Output the [x, y] coordinate of the center of the cell containing the given text.  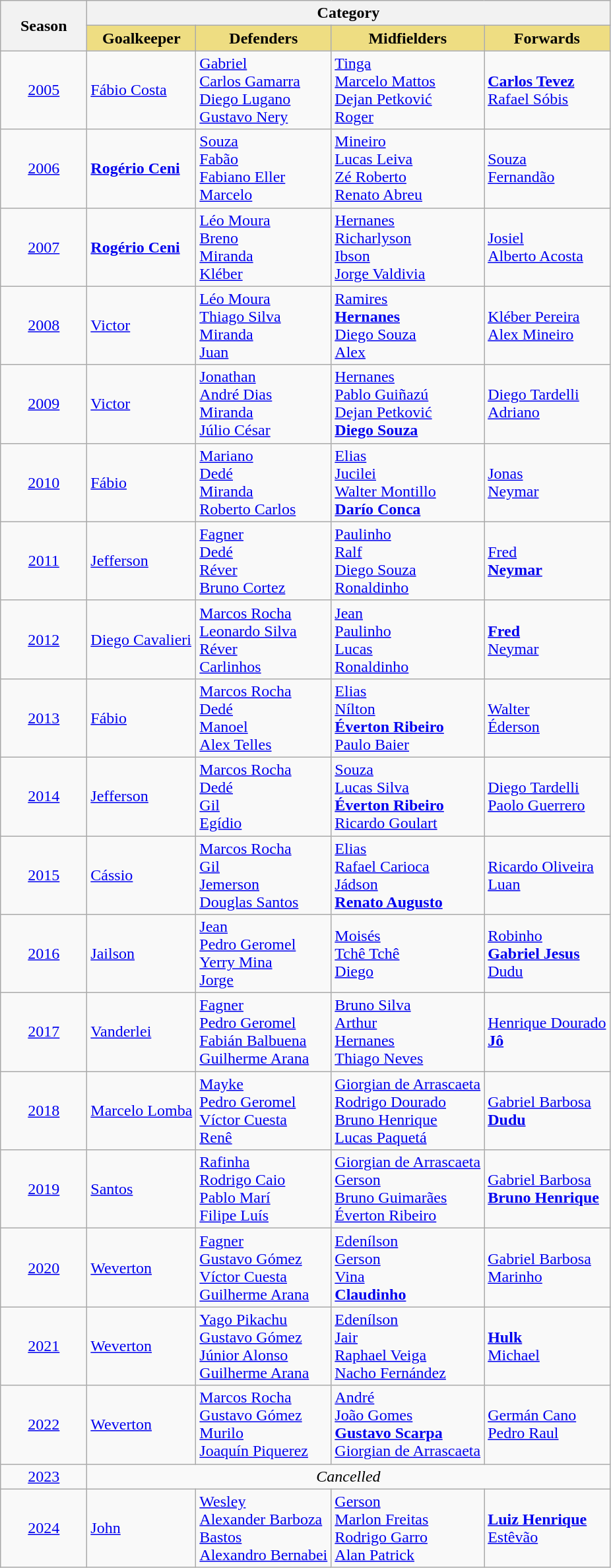
Vanderlei [141, 1033]
Elias Rafael Carioca Jádson Renato Augusto [408, 876]
2018 [44, 1110]
Hulk Michael [547, 1346]
2012 [44, 640]
2017 [44, 1033]
André João Gomes Gustavo Scarpa Giorgian de Arrascaeta [408, 1424]
Jean Paulinho Lucas Ronaldinho [408, 640]
Hernanes Richarlyson Ibson Jorge Valdivia [408, 247]
Léo Moura Thiago Silva Miranda Juan [264, 326]
Category [348, 13]
Diego Cavalieri [141, 640]
Marcos Rocha Dedé Gil Egídio [264, 797]
Elias Jucilei Walter Montillo Darío Conca [408, 483]
Robinho Gabriel Jesus Dudu [547, 953]
Yago Pikachu Gustavo Gómez Júnior Alonso Guilherme Arana [264, 1346]
Fábio Costa [141, 90]
2008 [44, 326]
Josiel Alberto Acosta [547, 247]
Giorgian de Arrascaeta Rodrigo Dourado Bruno Henrique Lucas Paquetá [408, 1110]
Paulinho Ralf Diego Souza Ronaldinho [408, 560]
2015 [44, 876]
Henrique Dourado Jô [547, 1033]
2016 [44, 953]
Moisés Tchê Tchê Diego [408, 953]
Diego Tardelli Adriano [547, 404]
2022 [44, 1424]
2014 [44, 797]
Midfielders [408, 38]
Marcelo Lomba [141, 1110]
Jailson [141, 953]
Gerson Marlon Freitas Rodrigo Garro Alan Patrick [408, 1528]
2019 [44, 1190]
Rafinha Rodrigo Caio Pablo Marí Filipe Luís [264, 1190]
Gabriel Barbosa Bruno Henrique [547, 1190]
Fagner Gustavo Gómez Víctor Cuesta Guilherme Arana [264, 1267]
Giorgian de Arrascaeta Gerson Bruno Guimarães Éverton Ribeiro [408, 1190]
Forwards [547, 38]
Ramires Hernanes Diego Souza Alex [408, 326]
2005 [44, 90]
2020 [44, 1267]
Souza Fabão Fabiano Eller Marcelo [264, 169]
Goalkeeper [141, 38]
Season [44, 26]
Defenders [264, 38]
2006 [44, 169]
2013 [44, 717]
2023 [44, 1476]
Gabriel Barbosa Dudu [547, 1110]
Cássio [141, 876]
2009 [44, 404]
Hernanes Pablo Guiñazú Dejan Petković Diego Souza [408, 404]
Jonas Neymar [547, 483]
Luiz Henrique Estêvão [547, 1528]
Germán Cano Pedro Raul [547, 1424]
Marcos Rocha Gil Jemerson Douglas Santos [264, 876]
Marcos Rocha Dedé Manoel Alex Telles [264, 717]
Marcos Rocha Gustavo Gómez Murilo Joaquín Piquerez [264, 1424]
Gabriel Barbosa Marinho [547, 1267]
2011 [44, 560]
Mineiro Lucas Leiva Zé Roberto Renato Abreu [408, 169]
Wesley Alexander Barboza Bastos Alexandro Bernabei [264, 1528]
Fagner Dedé Réver Bruno Cortez [264, 560]
Marcos Rocha Leonardo Silva Réver Carlinhos [264, 640]
Léo Moura Breno Miranda Kléber [264, 247]
Carlos Tevez Rafael Sóbis [547, 90]
Kléber Pereira Alex Mineiro [547, 326]
Mariano Dedé Miranda Roberto Carlos [264, 483]
Jonathan André Dias Miranda Júlio César [264, 404]
Cancelled [348, 1476]
Jean Pedro Geromel Yerry Mina Jorge [264, 953]
Souza Fernandão [547, 169]
Santos [141, 1190]
Mayke Pedro Geromel Víctor Cuesta Renê [264, 1110]
Elias Nílton Éverton Ribeiro Paulo Baier [408, 717]
Gabriel Carlos Gamarra Diego Lugano Gustavo Nery [264, 90]
2021 [44, 1346]
Walter Éderson [547, 717]
John [141, 1528]
Bruno Silva Arthur Hernanes Thiago Neves [408, 1033]
Ricardo Oliveira Luan [547, 876]
Fagner Pedro Geromel Fabián Balbuena Guilherme Arana [264, 1033]
Edenílson Jair Raphael Veiga Nacho Fernández [408, 1346]
Diego Tardelli Paolo Guerrero [547, 797]
2007 [44, 247]
Tinga Marcelo Mattos Dejan Petković Roger [408, 90]
2010 [44, 483]
Edenílson Gerson Vina Claudinho [408, 1267]
Souza Lucas Silva Éverton Ribeiro Ricardo Goulart [408, 797]
2024 [44, 1528]
